Return [x, y] of the center of cell containing provided text 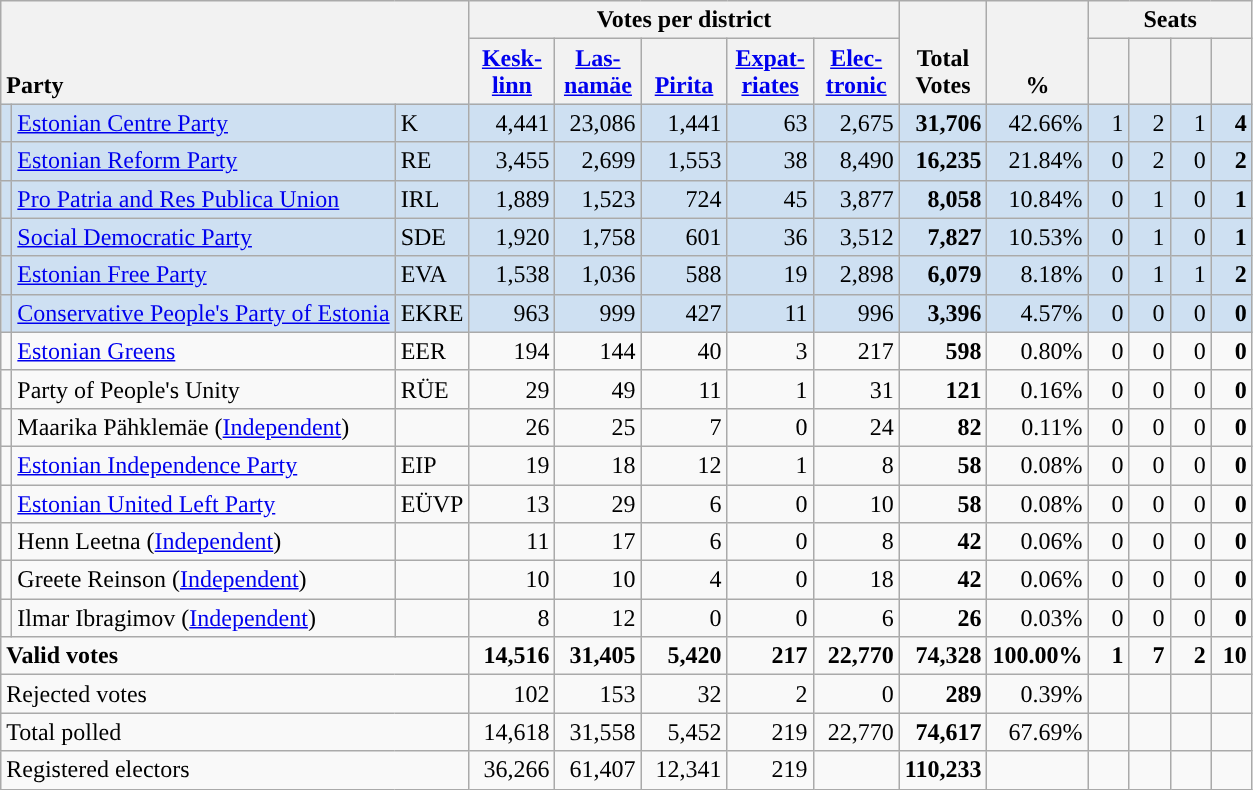
999 [598, 313]
0.03% [1038, 618]
63 [770, 123]
36,266 [512, 770]
Estonian Greens [204, 351]
Estonian Centre Party [204, 123]
Pirita [684, 72]
Total Votes [943, 52]
588 [684, 275]
49 [598, 389]
17 [598, 542]
74,328 [943, 656]
82 [943, 427]
996 [856, 313]
1,758 [598, 237]
8.18% [1038, 275]
31,405 [598, 656]
Elec- tronic [856, 72]
2,699 [598, 161]
40 [684, 351]
1,920 [512, 237]
10.53% [1038, 237]
42.66% [1038, 123]
31,706 [943, 123]
Total polled [235, 732]
Kesk- linn [512, 72]
21.84% [1038, 161]
Ilmar Ibragimov (Independent) [204, 618]
0.16% [1038, 389]
2,898 [856, 275]
4.57% [1038, 313]
4,441 [512, 123]
36 [770, 237]
5,420 [684, 656]
EKRE [432, 313]
32 [684, 694]
EVA [432, 275]
110,233 [943, 770]
25 [598, 427]
Maarika Pähklemäe (Independent) [204, 427]
0.80% [1038, 351]
1,889 [512, 199]
EIP [432, 465]
289 [943, 694]
Registered electors [235, 770]
14,618 [512, 732]
% [1038, 52]
38 [770, 161]
Votes per district [684, 20]
Valid votes [235, 656]
1,523 [598, 199]
724 [684, 199]
153 [598, 694]
24 [856, 427]
8,058 [943, 199]
Estonian Free Party [204, 275]
EER [432, 351]
Estonian Independence Party [204, 465]
0.39% [1038, 694]
144 [598, 351]
Rejected votes [235, 694]
RÜE [432, 389]
1,553 [684, 161]
IRL [432, 199]
23,086 [598, 123]
67.69% [1038, 732]
601 [684, 237]
598 [943, 351]
10.84% [1038, 199]
963 [512, 313]
31 [856, 389]
Pro Patria and Res Publica Union [204, 199]
1,441 [684, 123]
102 [512, 694]
Las- namäe [598, 72]
Henn Leetna (Independent) [204, 542]
6,079 [943, 275]
Greete Reinson (Independent) [204, 580]
16,235 [943, 161]
5,452 [684, 732]
8,490 [856, 161]
12,341 [684, 770]
100.00% [1038, 656]
K [432, 123]
Conservative People's Party of Estonia [204, 313]
2,675 [856, 123]
3 [770, 351]
Party [235, 52]
13 [512, 503]
Seats [1170, 20]
3,877 [856, 199]
RE [432, 161]
74,617 [943, 732]
45 [770, 199]
3,455 [512, 161]
121 [943, 389]
0.11% [1038, 427]
Estonian United Left Party [204, 503]
Expat- riates [770, 72]
14,516 [512, 656]
61,407 [598, 770]
Social Democratic Party [204, 237]
Party of People's Unity [204, 389]
1,036 [598, 275]
3,396 [943, 313]
31,558 [598, 732]
SDE [432, 237]
3,512 [856, 237]
7,827 [943, 237]
Estonian Reform Party [204, 161]
1,538 [512, 275]
194 [512, 351]
427 [684, 313]
EÜVP [432, 503]
